Scan for the cell matching the given text and deliver its (x, y) coordinate at center. 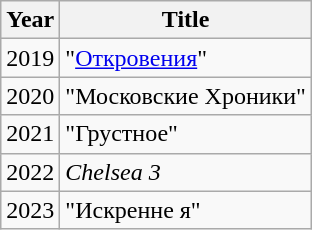
2021 (30, 134)
2020 (30, 96)
2023 (30, 210)
"Искренне я" (186, 210)
2022 (30, 172)
"Грустное" (186, 134)
Year (30, 20)
"Московские Хроники" (186, 96)
Title (186, 20)
"Откровения" (186, 58)
2019 (30, 58)
Chelsea 3 (186, 172)
